Locate the cell with the specified text and output its [x, y] center coordinate. 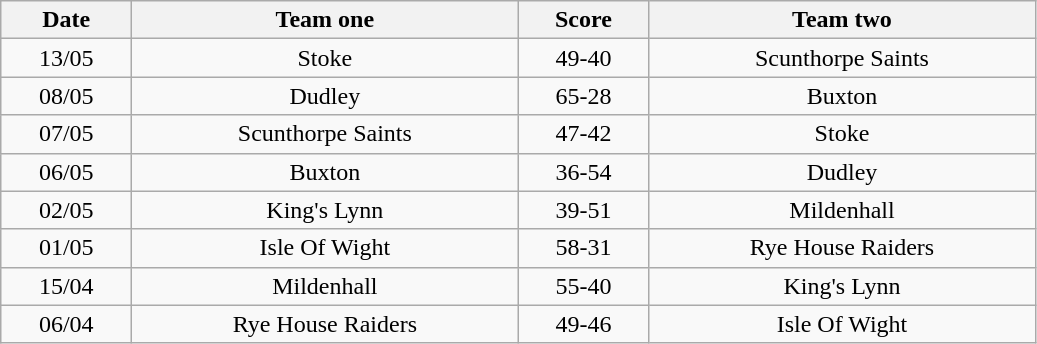
02/05 [66, 210]
06/05 [66, 172]
39-51 [584, 210]
Team one [325, 20]
08/05 [66, 96]
06/04 [66, 324]
47-42 [584, 134]
Team two [842, 20]
49-46 [584, 324]
Date [66, 20]
65-28 [584, 96]
15/04 [66, 286]
49-40 [584, 58]
13/05 [66, 58]
58-31 [584, 248]
Score [584, 20]
36-54 [584, 172]
55-40 [584, 286]
07/05 [66, 134]
01/05 [66, 248]
